Return (x, y) of the center of cell containing provided text 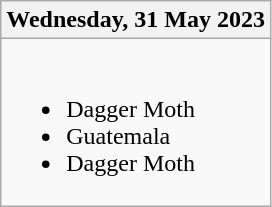
Wednesday, 31 May 2023 (136, 20)
Dagger MothGuatemalaDagger Moth (136, 122)
